Extract the (X, Y) coordinate from the center of the cell holding the provided text.  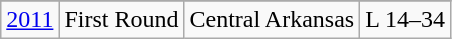
First Round (122, 20)
2011 (30, 20)
L 14–34 (406, 20)
Central Arkansas (272, 20)
